Search for the cell housing the specified text and yield its (X, Y) center coordinate. 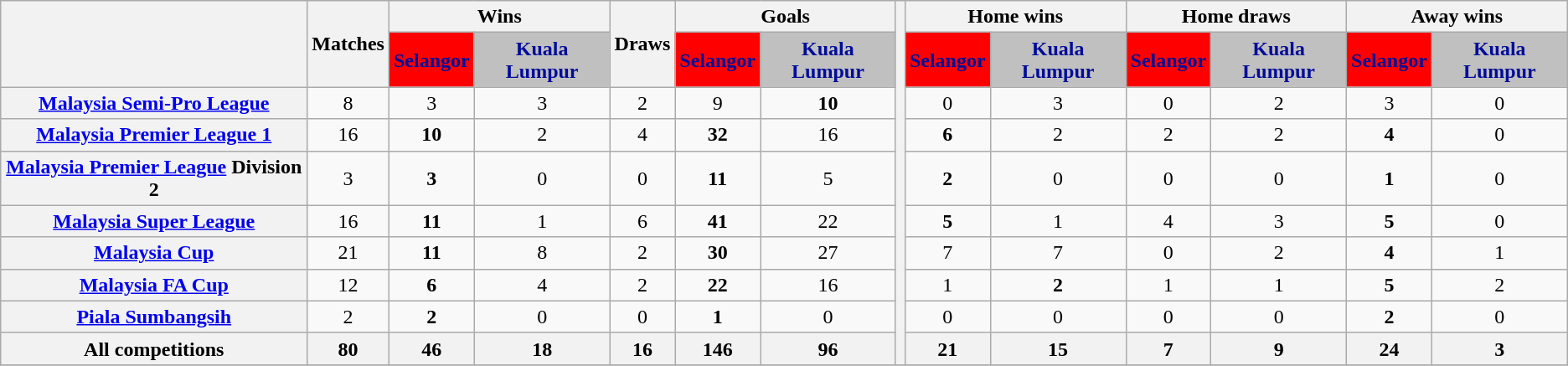
Malaysia Super League (154, 221)
18 (542, 348)
Goals (786, 17)
Malaysia Semi-Pro League (154, 103)
Matches (348, 44)
46 (431, 348)
Home draws (1236, 17)
Wins (499, 17)
All competitions (154, 348)
Piala Sumbangsih (154, 317)
Away wins (1457, 17)
80 (348, 348)
24 (1390, 348)
146 (718, 348)
32 (718, 135)
Draws (642, 44)
Malaysia Premier League 1 (154, 135)
15 (1058, 348)
27 (828, 253)
Home wins (1015, 17)
96 (828, 348)
41 (718, 221)
Malaysia FA Cup (154, 285)
30 (718, 253)
12 (348, 285)
Malaysia Premier League Division 2 (154, 178)
Malaysia Cup (154, 253)
